Return [x, y] of the center of cell containing provided text 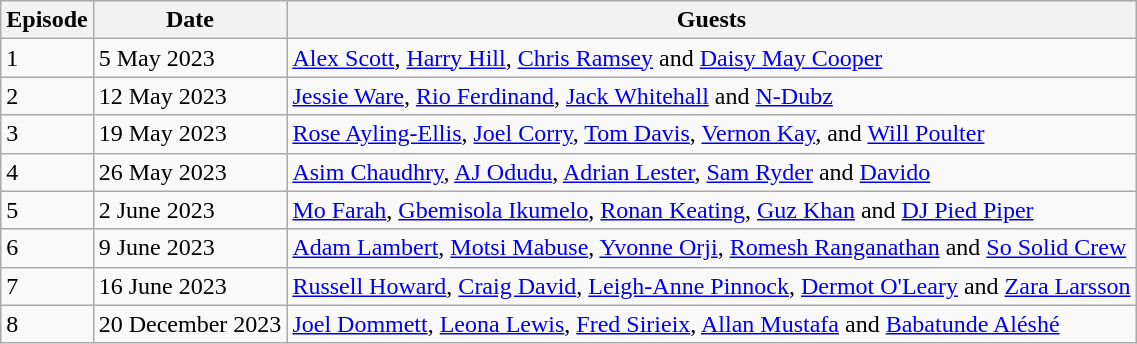
Adam Lambert, Motsi Mabuse, Yvonne Orji, Romesh Ranganathan and So Solid Crew [712, 248]
Date [190, 20]
Alex Scott, Harry Hill, Chris Ramsey and Daisy May Cooper [712, 58]
20 December 2023 [190, 324]
Jessie Ware, Rio Ferdinand, Jack Whitehall and N-Dubz [712, 96]
5 [47, 210]
16 June 2023 [190, 286]
12 May 2023 [190, 96]
2 [47, 96]
9 June 2023 [190, 248]
2 June 2023 [190, 210]
Rose Ayling-Ellis, Joel Corry, Tom Davis, Vernon Kay, and Will Poulter [712, 134]
Episode [47, 20]
Guests [712, 20]
Asim Chaudhry, AJ Odudu, Adrian Lester, Sam Ryder and Davido [712, 172]
26 May 2023 [190, 172]
4 [47, 172]
Joel Dommett, Leona Lewis, Fred Sirieix, Allan Mustafa and Babatunde Aléshé [712, 324]
8 [47, 324]
6 [47, 248]
Mo Farah, Gbemisola Ikumelo, Ronan Keating, Guz Khan and DJ Pied Piper [712, 210]
19 May 2023 [190, 134]
7 [47, 286]
1 [47, 58]
5 May 2023 [190, 58]
Russell Howard, Craig David, Leigh-Anne Pinnock, Dermot O'Leary and Zara Larsson [712, 286]
3 [47, 134]
